Output the (X, Y) coordinate of the center of the cell containing the given text.  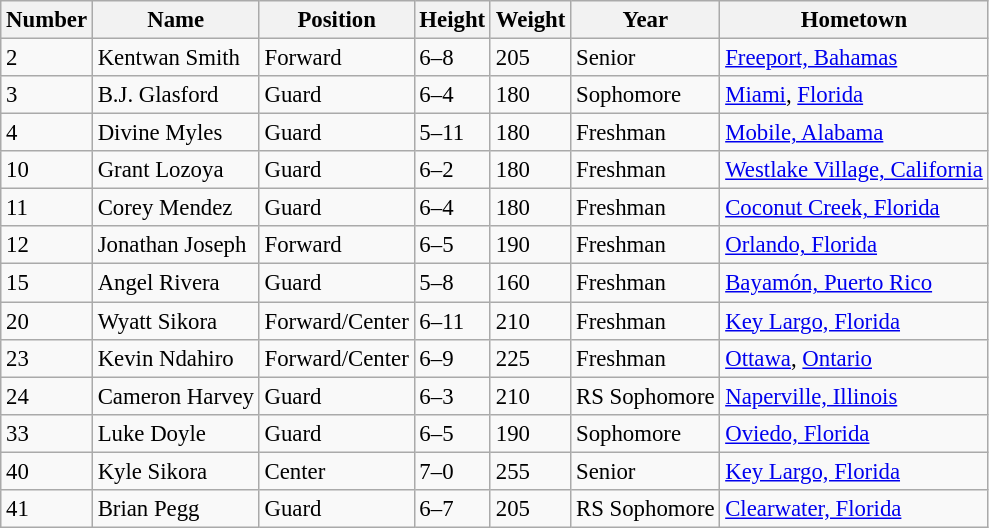
12 (47, 245)
33 (47, 433)
Weight (530, 20)
Kevin Ndahiro (176, 358)
20 (47, 321)
Name (176, 20)
41 (47, 509)
Coconut Creek, Florida (854, 208)
6–3 (452, 396)
3 (47, 95)
Freeport, Bahamas (854, 58)
255 (530, 471)
Kentwan Smith (176, 58)
5–8 (452, 283)
Orlando, Florida (854, 245)
6–9 (452, 358)
6–7 (452, 509)
15 (47, 283)
Position (336, 20)
Year (646, 20)
7–0 (452, 471)
Height (452, 20)
Brian Pegg (176, 509)
6–8 (452, 58)
6–2 (452, 170)
5–11 (452, 133)
225 (530, 358)
2 (47, 58)
Jonathan Joseph (176, 245)
6–11 (452, 321)
Center (336, 471)
Naperville, Illinois (854, 396)
24 (47, 396)
Luke Doyle (176, 433)
Kyle Sikora (176, 471)
Hometown (854, 20)
Corey Mendez (176, 208)
4 (47, 133)
40 (47, 471)
Cameron Harvey (176, 396)
Westlake Village, California (854, 170)
10 (47, 170)
Oviedo, Florida (854, 433)
Clearwater, Florida (854, 509)
Number (47, 20)
B.J. Glasford (176, 95)
Angel Rivera (176, 283)
Wyatt Sikora (176, 321)
Grant Lozoya (176, 170)
Divine Myles (176, 133)
Ottawa, Ontario (854, 358)
160 (530, 283)
23 (47, 358)
Bayamón, Puerto Rico (854, 283)
11 (47, 208)
Miami, Florida (854, 95)
Mobile, Alabama (854, 133)
